Search for the cell housing the specified text and yield its [x, y] center coordinate. 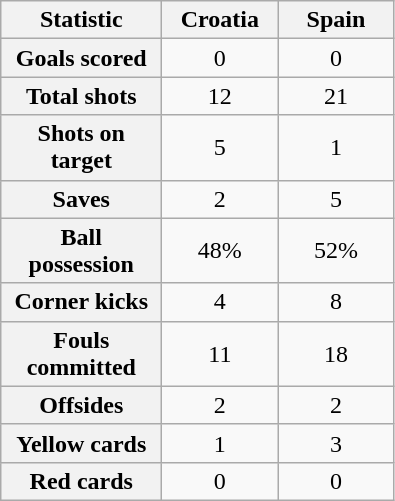
Statistic [82, 20]
Saves [82, 199]
Corner kicks [82, 302]
Shots on target [82, 148]
Offsides [82, 405]
Fouls committed [82, 354]
48% [220, 250]
12 [220, 96]
21 [336, 96]
Yellow cards [82, 443]
Spain [336, 20]
11 [220, 354]
52% [336, 250]
Croatia [220, 20]
Total shots [82, 96]
Ball possession [82, 250]
Goals scored [82, 58]
4 [220, 302]
Red cards [82, 481]
8 [336, 302]
3 [336, 443]
18 [336, 354]
